Return the (x, y) coordinate for the center point of the cell that contains the specified text.  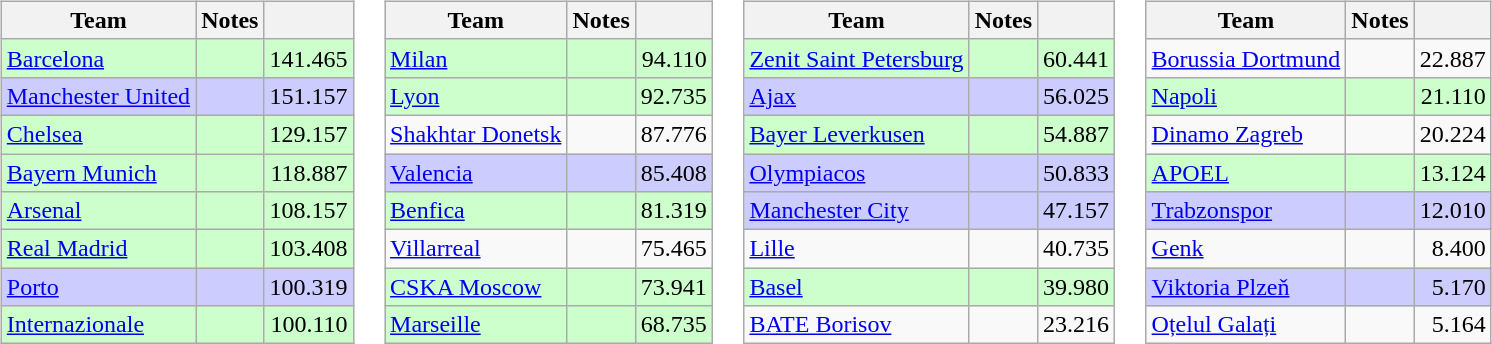
81.319 (674, 211)
12.010 (1452, 211)
Manchester United (98, 96)
94.110 (674, 58)
85.408 (674, 173)
40.735 (1076, 249)
Ajax (856, 96)
47.157 (1076, 211)
129.157 (308, 134)
73.941 (674, 287)
Internazionale (98, 325)
Chelsea (98, 134)
141.465 (308, 58)
Benfica (476, 211)
13.124 (1452, 173)
50.833 (1076, 173)
56.025 (1076, 96)
151.157 (308, 96)
100.110 (308, 325)
75.465 (674, 249)
CSKA Moscow (476, 287)
118.887 (308, 173)
Lyon (476, 96)
Dinamo Zagreb (1246, 134)
Real Madrid (98, 249)
Barcelona (98, 58)
103.408 (308, 249)
Olympiacos (856, 173)
Arsenal (98, 211)
Trabzonspor (1246, 211)
Porto (98, 287)
Zenit Saint Petersburg (856, 58)
60.441 (1076, 58)
100.319 (308, 287)
8.400 (1452, 249)
92.735 (674, 96)
Shakhtar Donetsk (476, 134)
Viktoria Plzeň (1246, 287)
68.735 (674, 325)
Basel (856, 287)
20.224 (1452, 134)
5.164 (1452, 325)
Oțelul Galați (1246, 325)
Bayern Munich (98, 173)
Bayer Leverkusen (856, 134)
APOEL (1246, 173)
Genk (1246, 249)
23.216 (1076, 325)
39.980 (1076, 287)
21.110 (1452, 96)
Napoli (1246, 96)
Manchester City (856, 211)
Villarreal (476, 249)
Milan (476, 58)
Valencia (476, 173)
5.170 (1452, 287)
Lille (856, 249)
108.157 (308, 211)
22.887 (1452, 58)
Borussia Dortmund (1246, 58)
87.776 (674, 134)
Marseille (476, 325)
BATE Borisov (856, 325)
54.887 (1076, 134)
